Provide the (X, Y) coordinate of the cell's center where the given text is located.  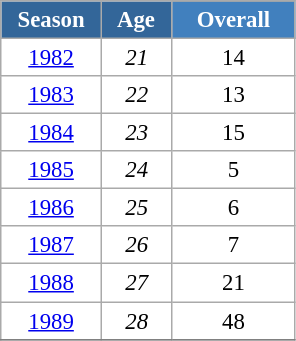
15 (234, 133)
22 (136, 95)
1987 (52, 245)
1988 (52, 283)
Season (52, 20)
26 (136, 245)
13 (234, 95)
Overall (234, 20)
1985 (52, 170)
24 (136, 170)
1984 (52, 133)
27 (136, 283)
7 (234, 245)
1989 (52, 321)
48 (234, 321)
23 (136, 133)
25 (136, 208)
1982 (52, 58)
1986 (52, 208)
5 (234, 170)
1983 (52, 95)
28 (136, 321)
Age (136, 20)
6 (234, 208)
14 (234, 58)
